Detect which cell encompasses the target text, then output its (x, y) center coordinate. 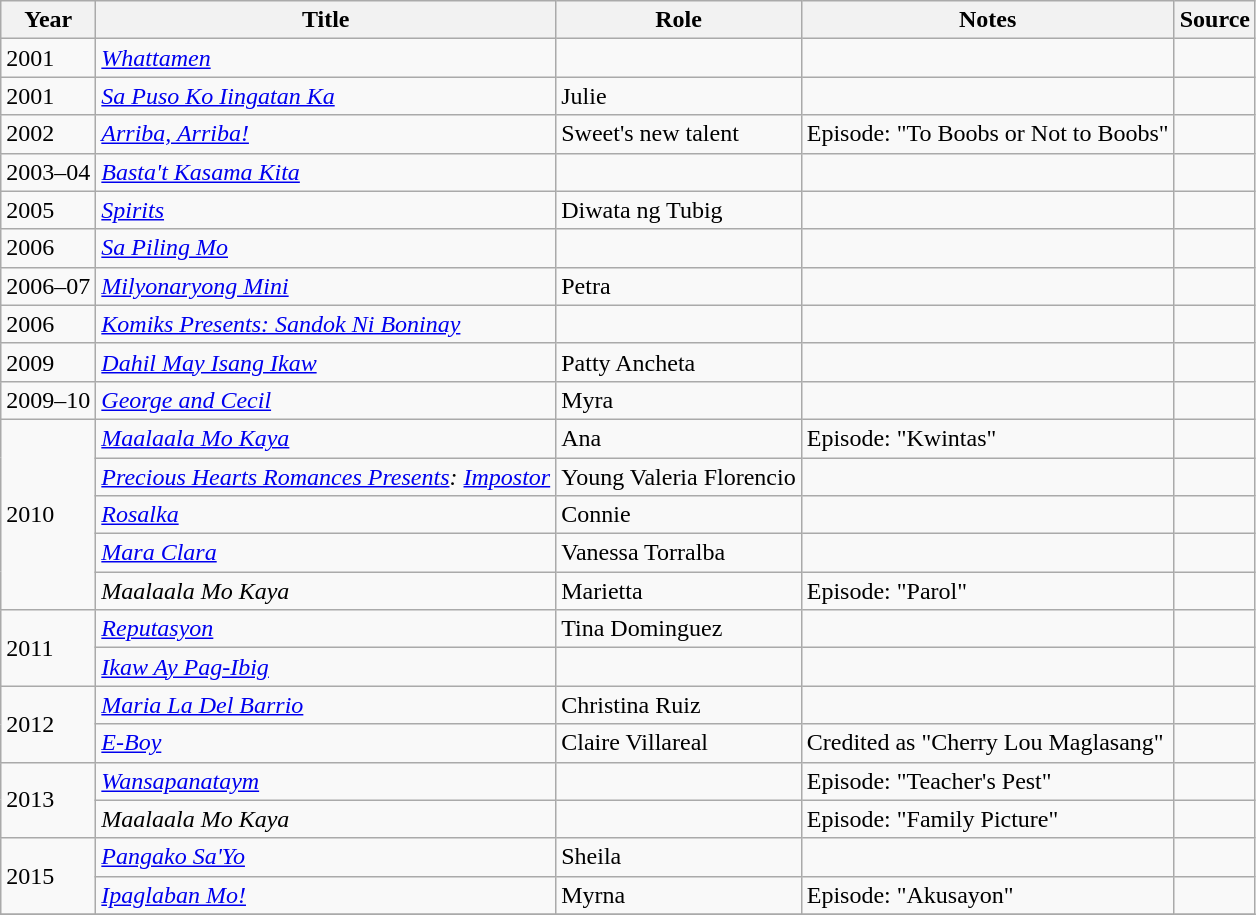
Episode: "Akusayon" (988, 895)
Tina Dominguez (679, 629)
Reputasyon (326, 629)
Myrna (679, 895)
Spirits (326, 210)
2005 (48, 210)
2006–07 (48, 286)
2009–10 (48, 400)
George and Cecil (326, 400)
Myra (679, 400)
Precious Hearts Romances Presents: Impostor (326, 477)
Year (48, 20)
Pangako Sa'Yo (326, 857)
E-Boy (326, 743)
Sa Puso Ko Iingatan Ka (326, 96)
Petra (679, 286)
Ikaw Ay Pag-Ibig (326, 667)
2015 (48, 876)
Episode: "Teacher's Pest" (988, 781)
Basta't Kasama Kita (326, 172)
Arriba, Arriba! (326, 134)
Sweet's new talent (679, 134)
2010 (48, 514)
Ana (679, 438)
Ipaglaban Mo! (326, 895)
Whattamen (326, 58)
Mara Clara (326, 553)
Sheila (679, 857)
Marietta (679, 591)
2012 (48, 724)
Sa Piling Mo (326, 248)
2003–04 (48, 172)
2011 (48, 648)
Diwata ng Tubig (679, 210)
Rosalka (326, 515)
Christina Ruiz (679, 705)
Episode: "To Boobs or Not to Boobs" (988, 134)
2013 (48, 800)
Episode: "Family Picture" (988, 819)
Role (679, 20)
2002 (48, 134)
Young Valeria Florencio (679, 477)
2009 (48, 362)
Title (326, 20)
Credited as "Cherry Lou Maglasang" (988, 743)
Maria La Del Barrio (326, 705)
Komiks Presents: Sandok Ni Boninay (326, 324)
Notes (988, 20)
Episode: "Parol" (988, 591)
Vanessa Torralba (679, 553)
Julie (679, 96)
Connie (679, 515)
Wansapanataym (326, 781)
Claire Villareal (679, 743)
Dahil May Isang Ikaw (326, 362)
Milyonaryong Mini (326, 286)
Patty Ancheta (679, 362)
Source (1214, 20)
Episode: "Kwintas" (988, 438)
